Search for the cell housing the specified text and yield its (x, y) center coordinate. 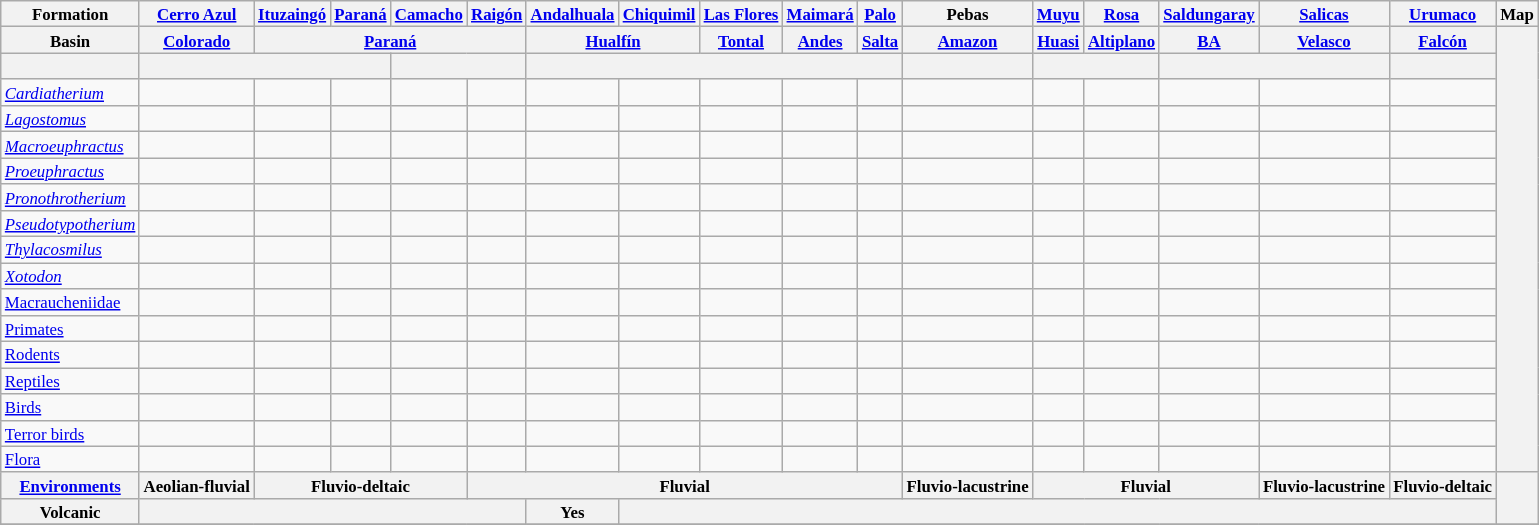
Andalhuala (572, 14)
Camacho (429, 14)
Urumaco (1442, 14)
Rosa (1122, 14)
Reptiles (70, 381)
Macroeuphractus (70, 145)
BA (1209, 40)
Cardiatherium (70, 93)
Palo (880, 14)
Basin (70, 40)
Pseudotypotherium (70, 224)
Altiplano (1122, 40)
Raigón (497, 14)
Terror birds (70, 433)
Pronothrotherium (70, 197)
Birds (70, 407)
Maimará (820, 14)
Velasco (1324, 40)
Formation (70, 14)
Flora (70, 459)
Rodents (70, 355)
Lagostomus (70, 119)
Proeuphractus (70, 171)
Chiquimil (660, 14)
Colorado (196, 40)
Thylacosmilus (70, 250)
Saldungaray (1209, 14)
Primates (70, 328)
Andes (820, 40)
Salicas (1324, 14)
Aeolian-fluvial (196, 486)
Macraucheniidae (70, 302)
Muyu (1058, 14)
Yes (572, 512)
Tontal (742, 40)
Map (1517, 14)
Volcanic (70, 512)
Falcón (1442, 40)
Environments (70, 486)
Hualfín (612, 40)
Xotodon (70, 276)
Las Flores (742, 14)
Pebas (967, 14)
Huasi (1058, 40)
Cerro Azul (196, 14)
Ituzaingó (292, 14)
Amazon (967, 40)
Salta (880, 40)
